Pinpoint the cell where the given text exists, returning its [X, Y] midpoint coordinate. 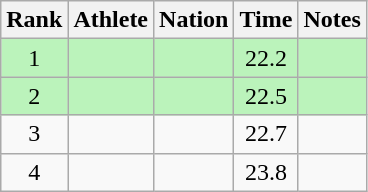
Rank [34, 20]
4 [34, 172]
2 [34, 96]
23.8 [266, 172]
Nation [194, 20]
22.2 [266, 58]
Notes [332, 20]
Time [266, 20]
22.7 [266, 134]
3 [34, 134]
22.5 [266, 96]
Athlete [111, 20]
1 [34, 58]
